Scan for the cell matching the given text and deliver its [X, Y] coordinate at center. 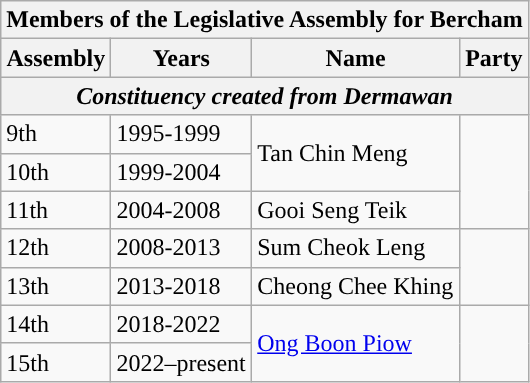
Sum Cheok Leng [356, 248]
9th [56, 134]
11th [56, 210]
12th [56, 248]
Constituency created from Dermawan [264, 96]
1999-2004 [182, 172]
Years [182, 58]
Name [356, 58]
2018-2022 [182, 324]
14th [56, 324]
Party [494, 58]
2008-2013 [182, 248]
10th [56, 172]
Ong Boon Piow [356, 343]
Cheong Chee Khing [356, 286]
Assembly [56, 58]
2013-2018 [182, 286]
Gooi Seng Teik [356, 210]
2004-2008 [182, 210]
13th [56, 286]
15th [56, 362]
Members of the Legislative Assembly for Bercham [264, 20]
Tan Chin Meng [356, 153]
2022–present [182, 362]
1995-1999 [182, 134]
